Return (x, y) of the center of cell containing provided text 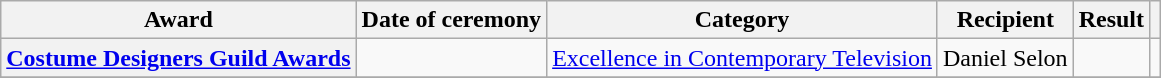
Category (742, 20)
Excellence in Contemporary Television (742, 58)
Result (1111, 20)
Daniel Selon (1005, 58)
Award (178, 20)
Recipient (1005, 20)
Costume Designers Guild Awards (178, 58)
Date of ceremony (452, 20)
